Pinpoint the cell where the given text exists, returning its (X, Y) midpoint coordinate. 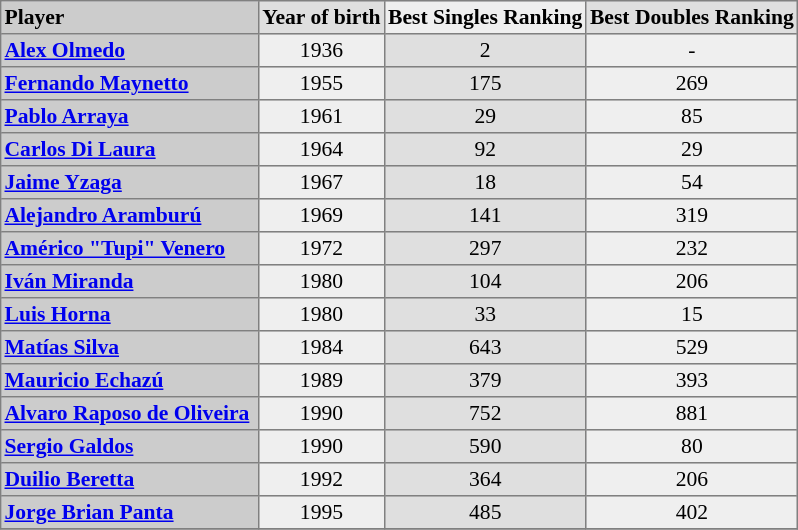
1995 (322, 512)
752 (485, 414)
Jaime Yzaga (130, 182)
Sergio Galdos (130, 446)
Iván Miranda (130, 282)
Duilio Beretta (130, 480)
1984 (322, 348)
Matías Silva (130, 348)
Mauricio Echazú (130, 380)
643 (485, 348)
1936 (322, 50)
393 (692, 380)
85 (692, 116)
Alejandro Aramburú (130, 216)
1969 (322, 216)
175 (485, 84)
881 (692, 414)
2 (485, 50)
- (692, 50)
1989 (322, 380)
529 (692, 348)
590 (485, 446)
104 (485, 282)
319 (692, 216)
15 (692, 314)
Best Singles Ranking (485, 18)
364 (485, 480)
Best Doubles Ranking (692, 18)
Fernando Maynetto (130, 84)
Alex Olmedo (130, 50)
33 (485, 314)
80 (692, 446)
269 (692, 84)
379 (485, 380)
485 (485, 512)
Luis Horna (130, 314)
297 (485, 248)
54 (692, 182)
18 (485, 182)
141 (485, 216)
Carlos Di Laura (130, 150)
1961 (322, 116)
Américo "Tupi" Venero (130, 248)
402 (692, 512)
Alvaro Raposo de Oliveira (130, 414)
1972 (322, 248)
Player (130, 18)
1967 (322, 182)
Year of birth (322, 18)
1955 (322, 84)
1964 (322, 150)
Jorge Brian Panta (130, 512)
232 (692, 248)
Pablo Arraya (130, 116)
1992 (322, 480)
92 (485, 150)
